Extract the [x, y] coordinate from the center of the cell holding the provided text.  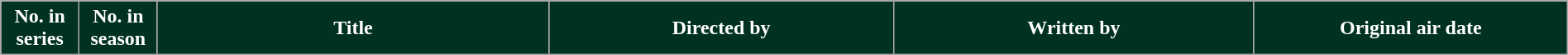
Original air date [1411, 28]
Written by [1074, 28]
Title [353, 28]
No. inseries [40, 28]
No. inseason [117, 28]
Directed by [721, 28]
